Provide the (X, Y) coordinate of the cell's center where the given text is located.  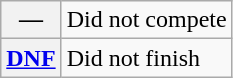
Did not finish (146, 58)
DNF (31, 58)
Did not compete (146, 20)
— (31, 20)
